Return the (x, y) coordinate for the center point of the cell that contains the specified text.  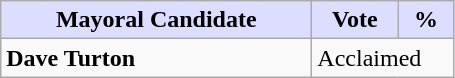
Acclaimed (383, 58)
Dave Turton (156, 58)
Mayoral Candidate (156, 20)
% (426, 20)
Vote (355, 20)
